Provide the [X, Y] coordinate of the cell's center where the given text is located.  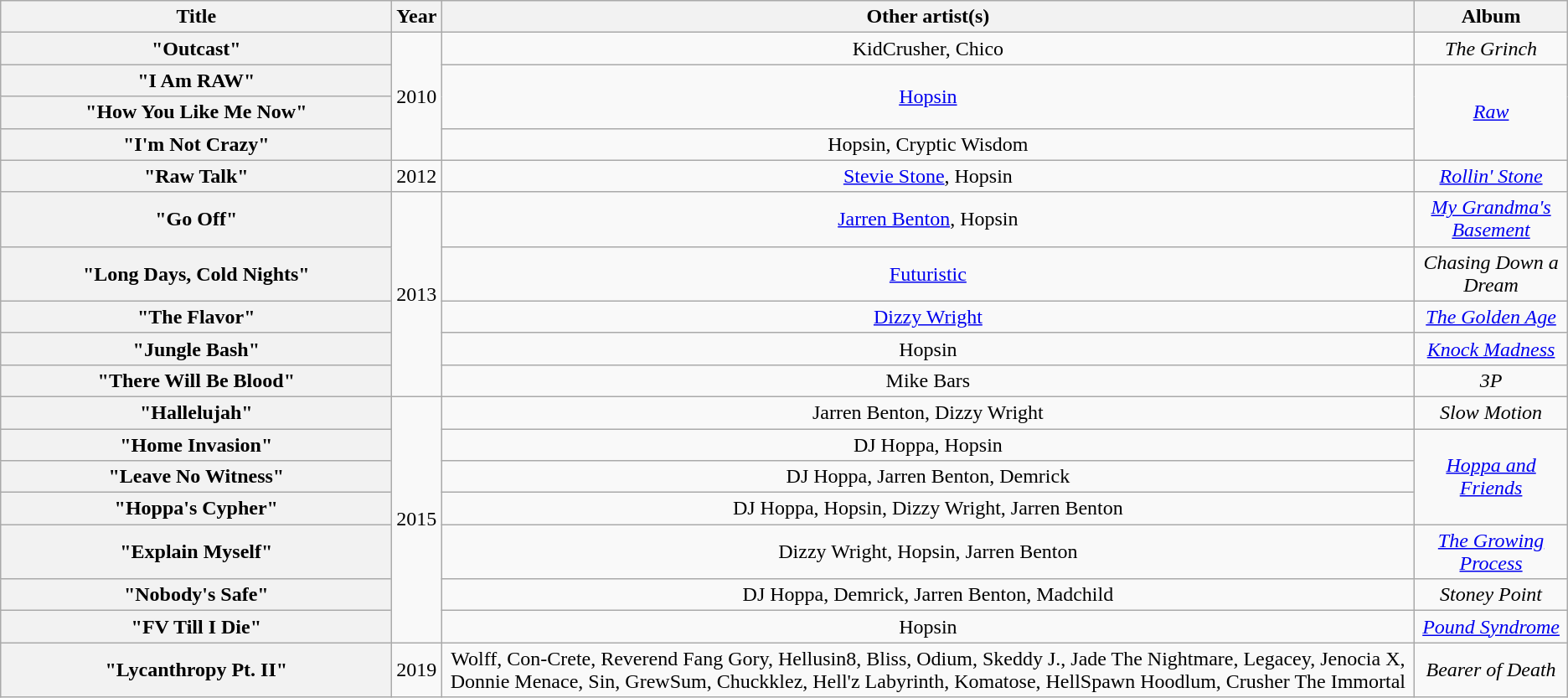
KidCrusher, Chico [928, 49]
"Nobody's Safe" [196, 595]
Year [417, 17]
Stoney Point [1491, 595]
Jarren Benton, Hopsin [928, 220]
"Home Invasion" [196, 445]
Title [196, 17]
Hoppa and Friends [1491, 477]
"Long Days, Cold Nights" [196, 273]
2013 [417, 294]
2019 [417, 670]
Dizzy Wright, Hopsin, Jarren Benton [928, 551]
The Golden Age [1491, 317]
Other artist(s) [928, 17]
"FV Till I Die" [196, 627]
Futuristic [928, 273]
DJ Hoppa, Jarren Benton, Demrick [928, 477]
"How You Like Me Now" [196, 112]
2010 [417, 96]
"Leave No Witness" [196, 477]
2012 [417, 176]
"Jungle Bash" [196, 349]
3P [1491, 380]
Slow Motion [1491, 412]
"The Flavor" [196, 317]
"I'm Not Crazy" [196, 144]
"Hallelujah" [196, 412]
2015 [417, 520]
"There Will Be Blood" [196, 380]
Dizzy Wright [928, 317]
DJ Hoppa, Hopsin [928, 445]
DJ Hoppa, Hopsin, Dizzy Wright, Jarren Benton [928, 509]
The Grinch [1491, 49]
Mike Bars [928, 380]
My Grandma's Basement [1491, 220]
Rollin' Stone [1491, 176]
Jarren Benton, Dizzy Wright [928, 412]
Album [1491, 17]
"Raw Talk" [196, 176]
Knock Madness [1491, 349]
"Hoppa's Cypher" [196, 509]
"Go Off" [196, 220]
Stevie Stone, Hopsin [928, 176]
DJ Hoppa, Demrick, Jarren Benton, Madchild [928, 595]
Hopsin, Cryptic Wisdom [928, 144]
Raw [1491, 112]
Bearer of Death [1491, 670]
The Growing Process [1491, 551]
"Outcast" [196, 49]
"Lycanthropy Pt. II" [196, 670]
Pound Syndrome [1491, 627]
"Explain Myself" [196, 551]
"I Am RAW" [196, 80]
Chasing Down a Dream [1491, 273]
